Return (x, y) of the center of cell containing provided text 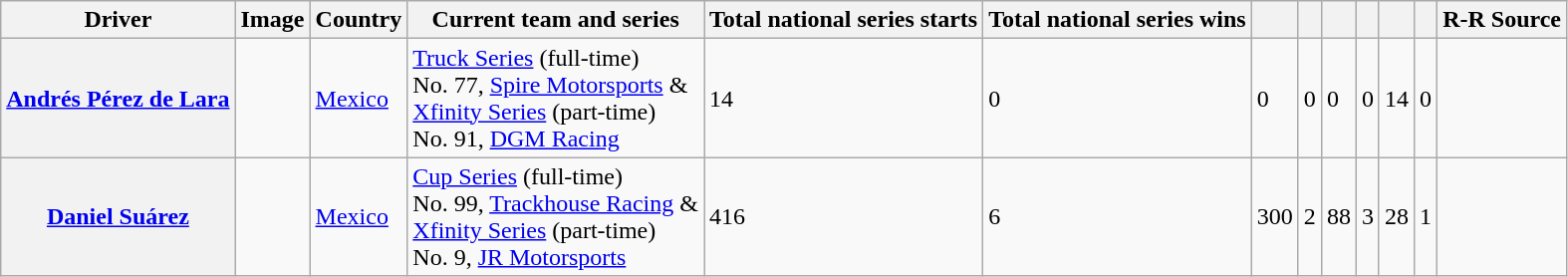
Truck Series (full-time) No. 77, Spire Motorsports & Xfinity Series (part-time) No. 91, DGM Racing (556, 98)
Cup Series (full-time) No. 99, Trackhouse Racing & Xfinity Series (part-time) No. 9, JR Motorsports (556, 217)
416 (843, 217)
28 (1397, 217)
Daniel Suárez (118, 217)
Total national series starts (843, 20)
6 (1118, 217)
3 (1367, 217)
Total national series wins (1118, 20)
1 (1427, 217)
Country (359, 20)
R-R Source (1502, 20)
2 (1309, 217)
Andrés Pérez de Lara (118, 98)
Current team and series (556, 20)
300 (1275, 217)
Driver (118, 20)
88 (1339, 217)
Image (273, 20)
